Scan for the cell matching the given text and deliver its [X, Y] coordinate at center. 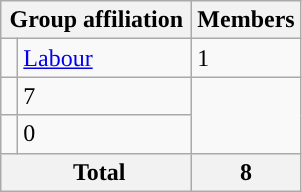
Total [96, 172]
Labour [105, 58]
0 [105, 134]
8 [246, 172]
7 [105, 96]
Members [246, 20]
1 [246, 58]
Group affiliation [96, 20]
